Capture the cell that displays the provided text and extract its [x, y] central coordinate. 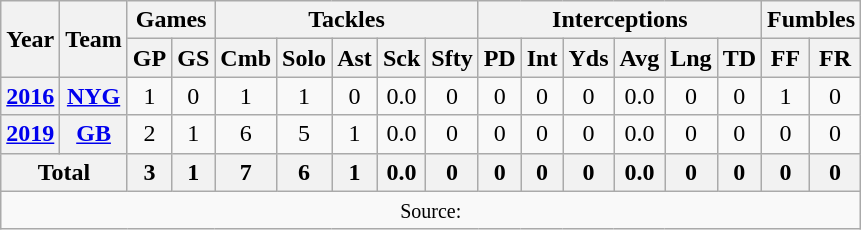
TD [739, 58]
NYG [94, 96]
Lng [691, 58]
5 [304, 134]
2016 [30, 96]
7 [246, 172]
GB [94, 134]
Source: [431, 210]
FF [786, 58]
Total [64, 172]
Ast [355, 58]
Avg [640, 58]
Solo [304, 58]
Team [94, 39]
GP [149, 58]
Fumbles [812, 20]
Interceptions [620, 20]
Tackles [346, 20]
2 [149, 134]
FR [834, 58]
GS [194, 58]
Int [542, 58]
3 [149, 172]
2019 [30, 134]
Sfty [452, 58]
Yds [588, 58]
Sck [401, 58]
Games [170, 20]
PD [500, 58]
Year [30, 39]
Cmb [246, 58]
